Return [X, Y] of the center of cell containing provided text 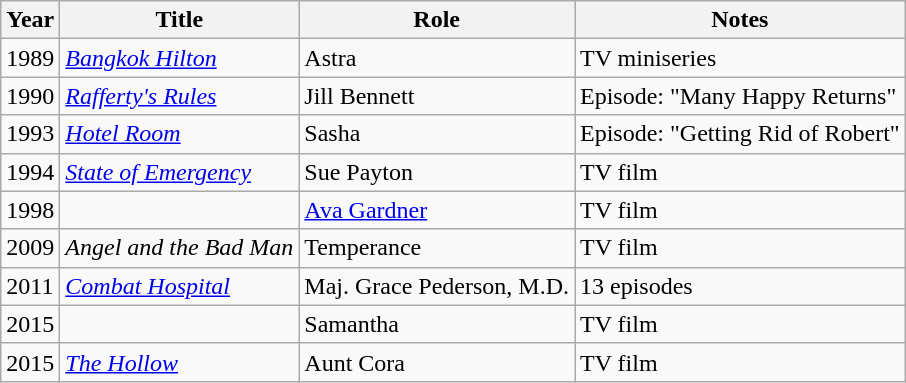
Combat Hospital [180, 286]
Sue Payton [437, 172]
Temperance [437, 248]
Aunt Cora [437, 362]
Angel and the Bad Man [180, 248]
Ava Gardner [437, 210]
State of Emergency [180, 172]
Notes [740, 20]
Sasha [437, 134]
TV miniseries [740, 58]
1990 [30, 96]
1994 [30, 172]
Episode: "Getting Rid of Robert" [740, 134]
Jill Bennett [437, 96]
2009 [30, 248]
Year [30, 20]
Maj. Grace Pederson, M.D. [437, 286]
Hotel Room [180, 134]
Astra [437, 58]
1993 [30, 134]
1998 [30, 210]
The Hollow [180, 362]
13 episodes [740, 286]
Rafferty's Rules [180, 96]
Title [180, 20]
Bangkok Hilton [180, 58]
Role [437, 20]
Episode: "Many Happy Returns" [740, 96]
Samantha [437, 324]
2011 [30, 286]
1989 [30, 58]
